Pinpoint the cell where the given text exists, returning its (x, y) midpoint coordinate. 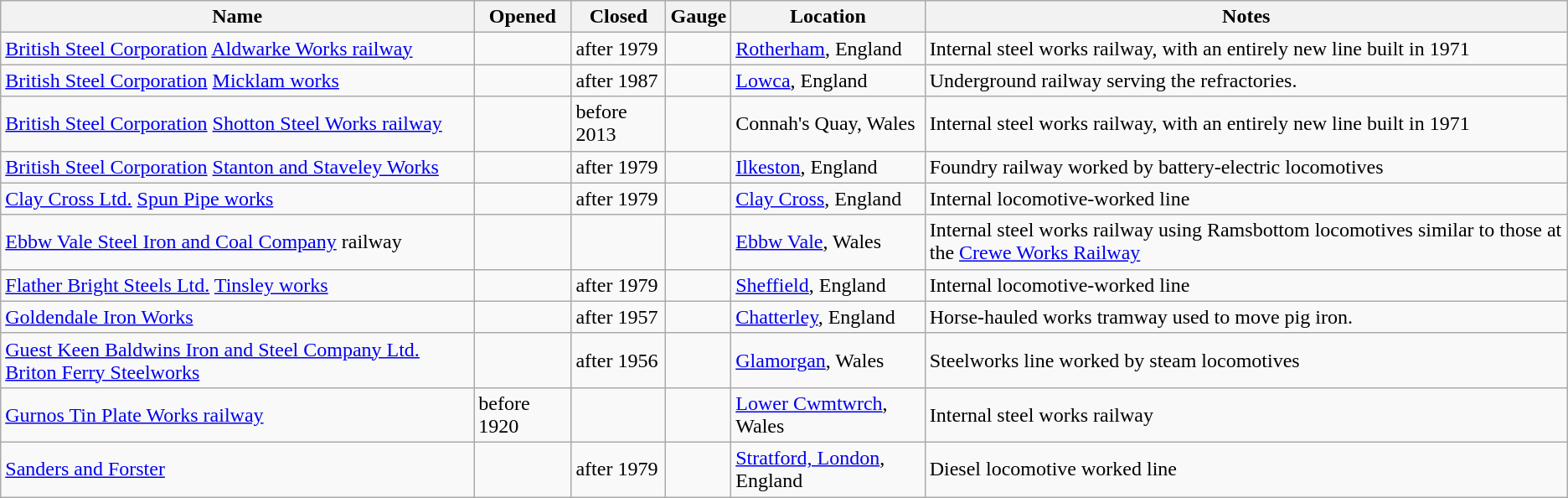
Internal steel works railway (1246, 414)
Steelworks line worked by steam locomotives (1246, 361)
before 2013 (618, 124)
Closed (618, 17)
Gauge (699, 17)
Sanders and Forster (238, 469)
Connah's Quay, Wales (828, 124)
Lower Cwmtwrch, Wales (828, 414)
British Steel Corporation Micklam works (238, 80)
Clay Cross Ltd. Spun Pipe works (238, 199)
Ilkeston, England (828, 167)
Goldendale Iron Works (238, 317)
British Steel Corporation Aldwarke Works railway (238, 49)
Foundry railway worked by battery-electric locomotives (1246, 167)
Horse-hauled works tramway used to move pig iron. (1246, 317)
after 1957 (618, 317)
Gurnos Tin Plate Works railway (238, 414)
Location (828, 17)
British Steel Corporation Stanton and Staveley Works (238, 167)
Sheffield, England (828, 285)
Internal steel works railway using Ramsbottom locomotives similar to those at the Crewe Works Railway (1246, 241)
Notes (1246, 17)
before 1920 (523, 414)
Ebbw Vale, Wales (828, 241)
Opened (523, 17)
Ebbw Vale Steel Iron and Coal Company railway (238, 241)
Lowca, England (828, 80)
after 1987 (618, 80)
Rotherham, England (828, 49)
Chatterley, England (828, 317)
British Steel Corporation Shotton Steel Works railway (238, 124)
Guest Keen Baldwins Iron and Steel Company Ltd. Briton Ferry Steelworks (238, 361)
Underground railway serving the refractories. (1246, 80)
after 1956 (618, 361)
Clay Cross, England (828, 199)
Glamorgan, Wales (828, 361)
Stratford, London, England (828, 469)
Diesel locomotive worked line (1246, 469)
Flather Bright Steels Ltd. Tinsley works (238, 285)
Name (238, 17)
